For the text-containing cell, return its midpoint in (X, Y) coordinate format. 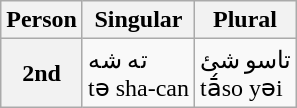
Singular (138, 20)
تاسو شئtā́so yəi (246, 73)
Person (42, 20)
Plural (246, 20)
2nd (42, 73)
ته شه tə sha-can (138, 73)
